Output the (X, Y) coordinate of the center of the cell containing the given text.  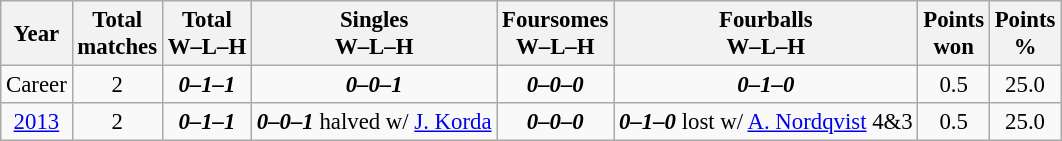
0–0–1 (374, 85)
Pointswon (954, 34)
Totalmatches (117, 34)
0–1–0 (766, 85)
TotalW–L–H (206, 34)
FoursomesW–L–H (556, 34)
Year (36, 34)
Career (36, 85)
Points% (1024, 34)
SinglesW–L–H (374, 34)
0–1–0 lost w/ A. Nordqvist 4&3 (766, 122)
2013 (36, 122)
0–0–1 halved w/ J. Korda (374, 122)
FourballsW–L–H (766, 34)
